For the text-containing cell, return its midpoint in [X, Y] coordinate format. 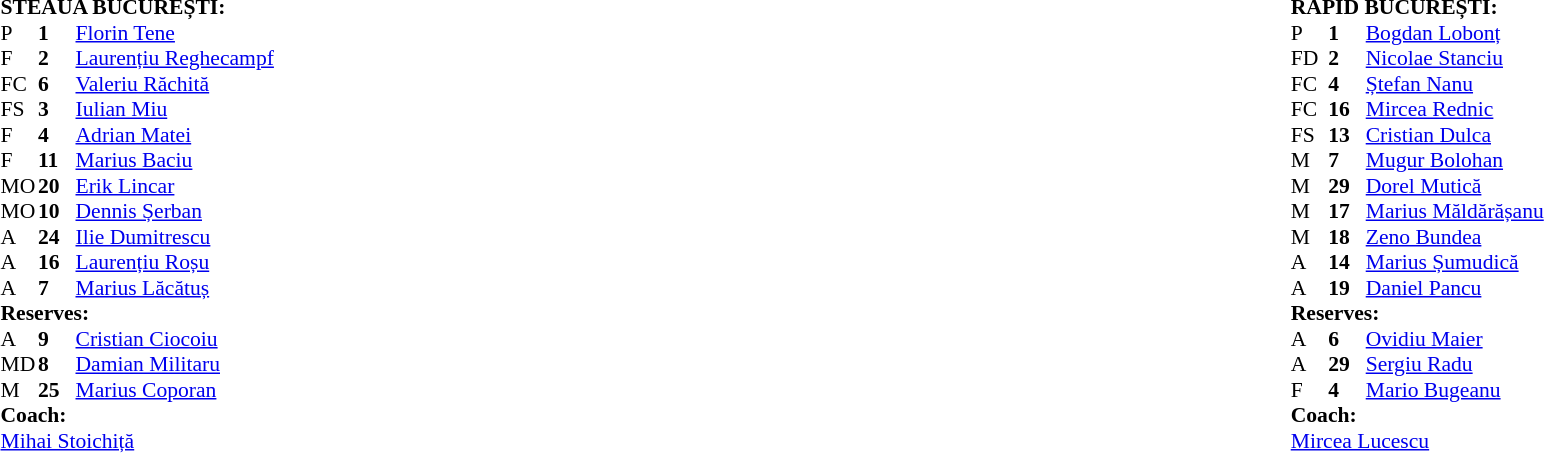
Mircea Rednic [1455, 109]
Marius Baciu [175, 161]
17 [1347, 211]
Nicolae Stanciu [1455, 59]
11 [57, 161]
3 [57, 109]
MD [19, 365]
Damian Militaru [175, 365]
Valeriu Răchită [175, 84]
18 [1347, 237]
Ilie Dumitrescu [175, 237]
Marius Lăcătuș [175, 288]
13 [1347, 135]
14 [1347, 263]
20 [57, 186]
Mugur Bolohan [1455, 161]
Cristian Dulca [1455, 135]
Laurențiu Reghecampf [175, 59]
Adrian Matei [175, 135]
Bogdan Lobonț [1455, 33]
Marius Măldărășanu [1455, 211]
Mario Bugeanu [1455, 390]
Daniel Pancu [1455, 288]
24 [57, 237]
Cristian Ciocoiu [175, 339]
19 [1347, 288]
Marius Coporan [175, 390]
Dennis Șerban [175, 211]
Ștefan Nanu [1455, 84]
Erik Lincar [175, 186]
FD [1310, 59]
Iulian Miu [175, 109]
9 [57, 339]
10 [57, 211]
Sergiu Radu [1455, 365]
Zeno Bundea [1455, 237]
25 [57, 390]
Marius Șumudică [1455, 263]
Laurențiu Roșu [175, 263]
8 [57, 365]
Dorel Mutică [1455, 186]
Ovidiu Maier [1455, 339]
Florin Tene [175, 33]
